Identify which cell holds the provided text, then report its [x, y] central coordinate. 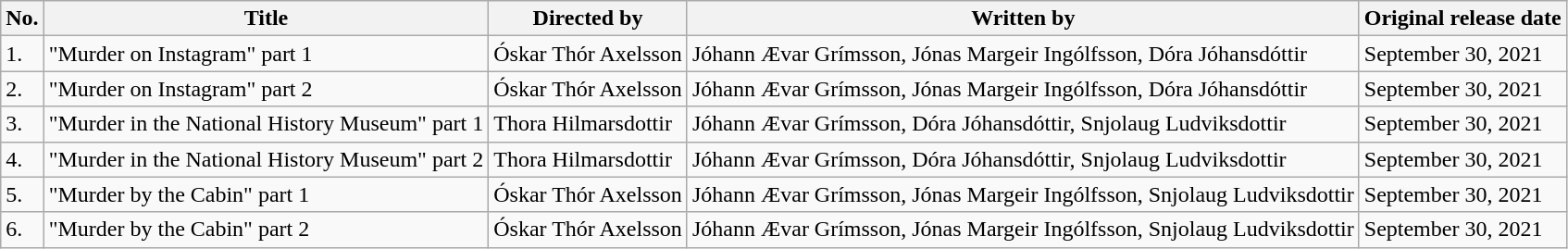
Original release date [1462, 19]
"Murder in the National History Museum" part 2 [267, 159]
"Murder on Instagram" part 1 [267, 54]
No. [22, 19]
Written by [1023, 19]
4. [22, 159]
1. [22, 54]
Title [267, 19]
2. [22, 89]
"Murder in the National History Museum" part 1 [267, 124]
"Murder by the Cabin" part 1 [267, 194]
"Murder on Instagram" part 2 [267, 89]
Directed by [589, 19]
5. [22, 194]
6. [22, 230]
"Murder by the Cabin" part 2 [267, 230]
3. [22, 124]
